From the cell containing the given text, extract its center point as (x, y) coordinate. 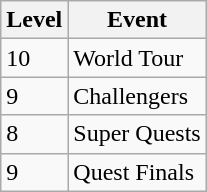
Challengers (137, 96)
Event (137, 20)
Level (34, 20)
Quest Finals (137, 172)
Super Quests (137, 134)
10 (34, 58)
8 (34, 134)
World Tour (137, 58)
